Extract the [X, Y] coordinate from the center of the cell holding the provided text.  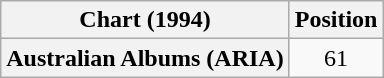
Position [336, 20]
61 [336, 58]
Australian Albums (ARIA) [145, 58]
Chart (1994) [145, 20]
